Locate the cell with the specified text and output its (X, Y) center coordinate. 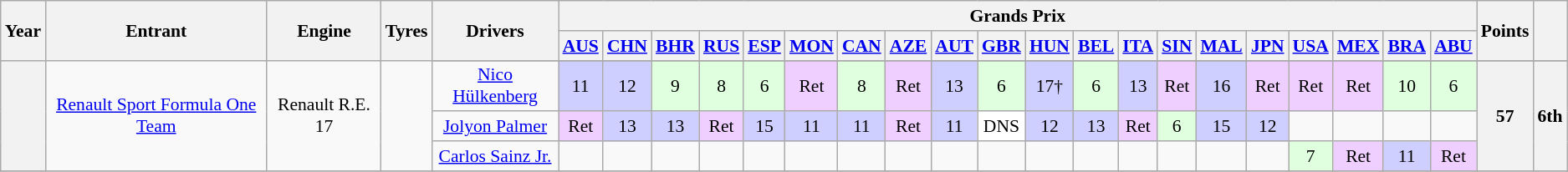
ABU (1453, 46)
BHR (676, 46)
AUT (954, 46)
AZE (908, 46)
9 (676, 85)
MEX (1358, 46)
Tyres (406, 30)
Entrant (156, 30)
57 (1505, 115)
Engine (324, 30)
MAL (1221, 46)
Points (1505, 30)
Carlos Sainz Jr. (495, 156)
MON (811, 46)
BEL (1096, 46)
Jolyon Palmer (495, 127)
Nico Hülkenberg (495, 85)
Grands Prix (1018, 16)
AUS (580, 46)
USA (1311, 46)
SIN (1177, 46)
Year (23, 30)
7 (1311, 156)
GBR (1002, 46)
BRA (1407, 46)
Drivers (495, 30)
ITA (1137, 46)
Renault Sport Formula One Team (156, 115)
DNS (1002, 127)
RUS (721, 46)
JPN (1268, 46)
ESP (764, 46)
17† (1050, 85)
CHN (627, 46)
CAN (861, 46)
16 (1221, 85)
6th (1550, 115)
HUN (1050, 46)
10 (1407, 85)
Renault R.E. 17 (324, 115)
